Identify which cell holds the provided text, then report its [X, Y] central coordinate. 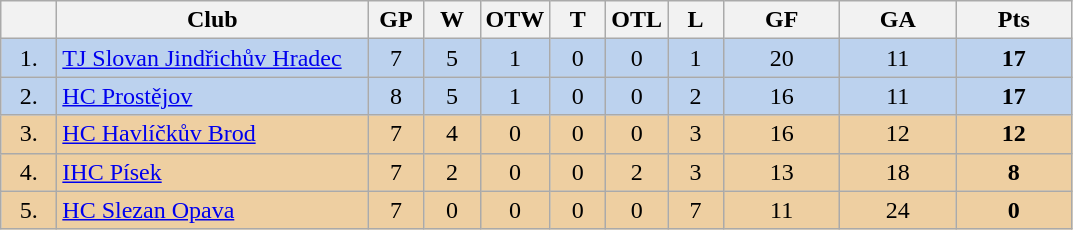
4 [452, 134]
T [578, 20]
HC Slezan Opava [212, 210]
18 [898, 172]
HC Havlíčkův Brod [212, 134]
Pts [1014, 20]
OTW [515, 20]
4. [29, 172]
GF [782, 20]
TJ Slovan Jindřichův Hradec [212, 58]
W [452, 20]
L [696, 20]
24 [898, 210]
HC Prostějov [212, 96]
5. [29, 210]
IHC Písek [212, 172]
3. [29, 134]
OTL [637, 20]
13 [782, 172]
1. [29, 58]
2. [29, 96]
GA [898, 20]
Club [212, 20]
20 [782, 58]
GP [396, 20]
